Scan for the cell matching the given text and deliver its [X, Y] coordinate at center. 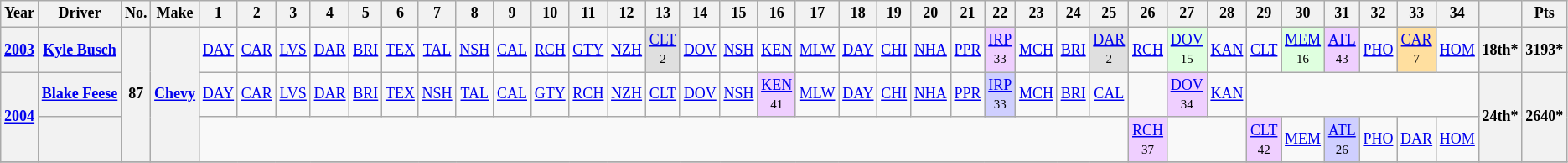
Year [20, 13]
ATL26 [1342, 139]
3 [293, 13]
87 [136, 94]
Driver [79, 13]
22 [1001, 13]
CLT42 [1264, 139]
Chevy [175, 94]
CAR7 [1416, 50]
13 [662, 13]
20 [931, 13]
24 [1073, 13]
32 [1378, 13]
Kyle Busch [79, 50]
2 [256, 13]
19 [894, 13]
28 [1227, 13]
No. [136, 13]
5 [365, 13]
Make [175, 13]
17 [816, 13]
7 [437, 13]
ATL43 [1342, 50]
31 [1342, 13]
12 [627, 13]
11 [588, 13]
33 [1416, 13]
26 [1148, 13]
3193* [1545, 50]
29 [1264, 13]
2003 [20, 50]
1 [218, 13]
18th* [1500, 50]
Pts [1545, 13]
18 [858, 13]
27 [1187, 13]
KEN41 [777, 95]
9 [513, 13]
10 [550, 13]
2004 [20, 118]
8 [474, 13]
34 [1457, 13]
23 [1037, 13]
MEM [1303, 139]
6 [401, 13]
CLT2 [662, 50]
Blake Feese [79, 95]
16 [777, 13]
15 [739, 13]
KEN [777, 50]
14 [700, 13]
DAR2 [1110, 50]
RCH37 [1148, 139]
24th* [1500, 118]
DOV15 [1187, 50]
MEM16 [1303, 50]
DOV34 [1187, 95]
25 [1110, 13]
21 [967, 13]
30 [1303, 13]
2640* [1545, 118]
4 [330, 13]
